Pinpoint the cell where the given text exists, returning its [x, y] midpoint coordinate. 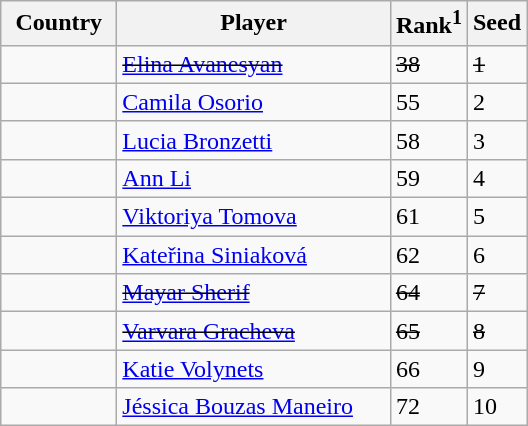
38 [428, 64]
10 [496, 407]
64 [428, 293]
Lucia Bronzetti [254, 140]
58 [428, 140]
Camila Osorio [254, 102]
Seed [496, 24]
61 [428, 217]
Katie Volynets [254, 369]
Viktoriya Tomova [254, 217]
4 [496, 178]
5 [496, 217]
1 [496, 64]
Jéssica Bouzas Maneiro [254, 407]
8 [496, 331]
65 [428, 331]
Elina Avanesyan [254, 64]
Ann Li [254, 178]
Country [59, 24]
2 [496, 102]
55 [428, 102]
9 [496, 369]
Kateřina Siniaková [254, 255]
Varvara Gracheva [254, 331]
62 [428, 255]
Player [254, 24]
Mayar Sherif [254, 293]
3 [496, 140]
59 [428, 178]
66 [428, 369]
7 [496, 293]
Rank1 [428, 24]
6 [496, 255]
72 [428, 407]
